Pinpoint the cell where the given text exists, returning its (x, y) midpoint coordinate. 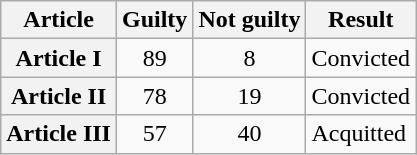
89 (154, 58)
Result (361, 20)
Article II (59, 96)
Article III (59, 134)
57 (154, 134)
Guilty (154, 20)
78 (154, 96)
Not guilty (250, 20)
Article I (59, 58)
40 (250, 134)
Article (59, 20)
8 (250, 58)
Acquitted (361, 134)
19 (250, 96)
